Capture the cell that displays the provided text and extract its [x, y] central coordinate. 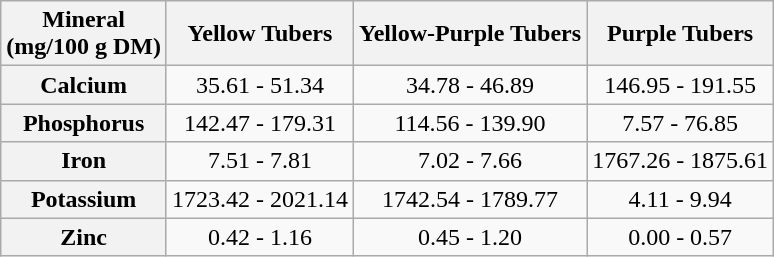
34.78 - 46.89 [470, 85]
Purple Tubers [680, 34]
146.95 - 191.55 [680, 85]
0.45 - 1.20 [470, 237]
Phosphorus [84, 123]
Yellow Tubers [260, 34]
35.61 - 51.34 [260, 85]
4.11 - 9.94 [680, 199]
Zinc [84, 237]
Potassium [84, 199]
0.00 - 0.57 [680, 237]
Yellow-Purple Tubers [470, 34]
7.57 - 76.85 [680, 123]
1742.54 - 1789.77 [470, 199]
142.47 - 179.31 [260, 123]
1767.26 - 1875.61 [680, 161]
7.02 - 7.66 [470, 161]
7.51 - 7.81 [260, 161]
Iron [84, 161]
114.56 - 139.90 [470, 123]
1723.42 - 2021.14 [260, 199]
Mineral (mg/100 g DM) [84, 34]
Calcium [84, 85]
0.42 - 1.16 [260, 237]
